Capture the cell that displays the provided text and extract its (X, Y) central coordinate. 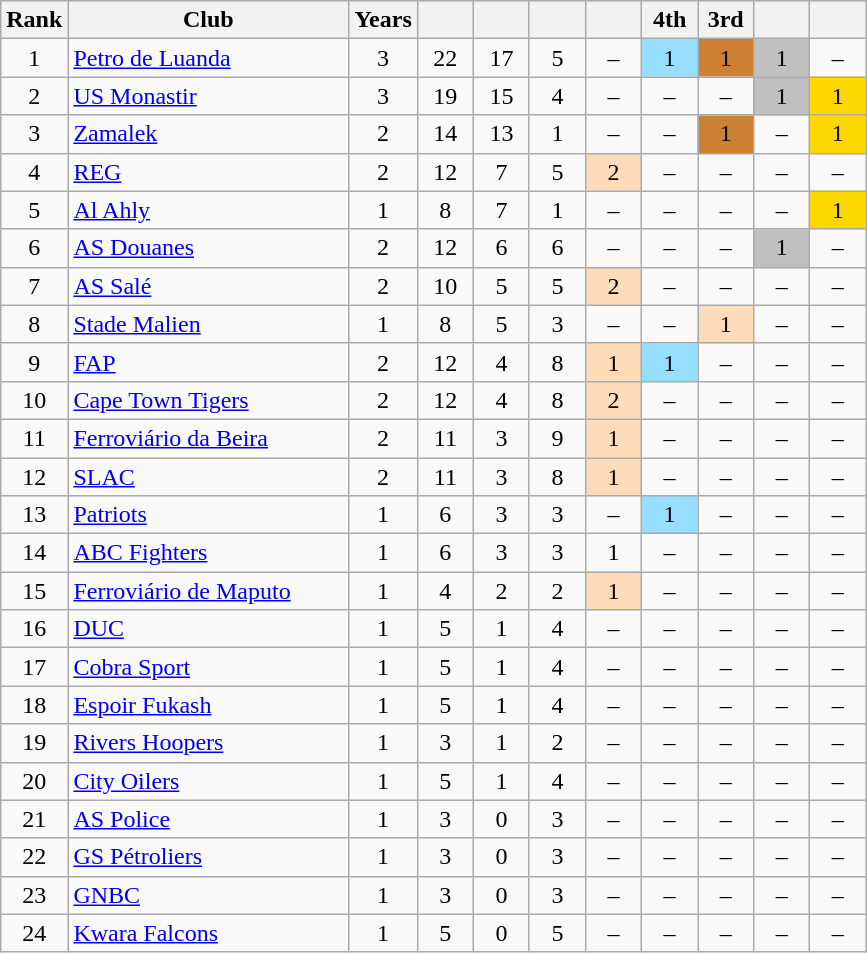
ABC Fighters (208, 553)
Ferroviário de Maputo (208, 591)
Zamalek (208, 134)
Cobra Sport (208, 667)
20 (34, 781)
Patriots (208, 515)
SLAC (208, 477)
FAP (208, 362)
Espoir Fukash (208, 705)
DUC (208, 629)
AS Police (208, 819)
4th (670, 20)
AS Salé (208, 286)
GNBC (208, 895)
23 (34, 895)
Kwara Falcons (208, 933)
City Oilers (208, 781)
Rivers Hoopers (208, 743)
Cape Town Tigers (208, 400)
24 (34, 933)
Al Ahly (208, 210)
3rd (726, 20)
GS Pétroliers (208, 857)
18 (34, 705)
Stade Malien (208, 324)
Petro de Luanda (208, 58)
Years (383, 20)
21 (34, 819)
REG (208, 172)
16 (34, 629)
Ferroviário da Beira (208, 438)
Club (208, 20)
AS Douanes (208, 248)
Rank (34, 20)
US Monastir (208, 96)
